Scan for the cell matching the given text and deliver its [X, Y] coordinate at center. 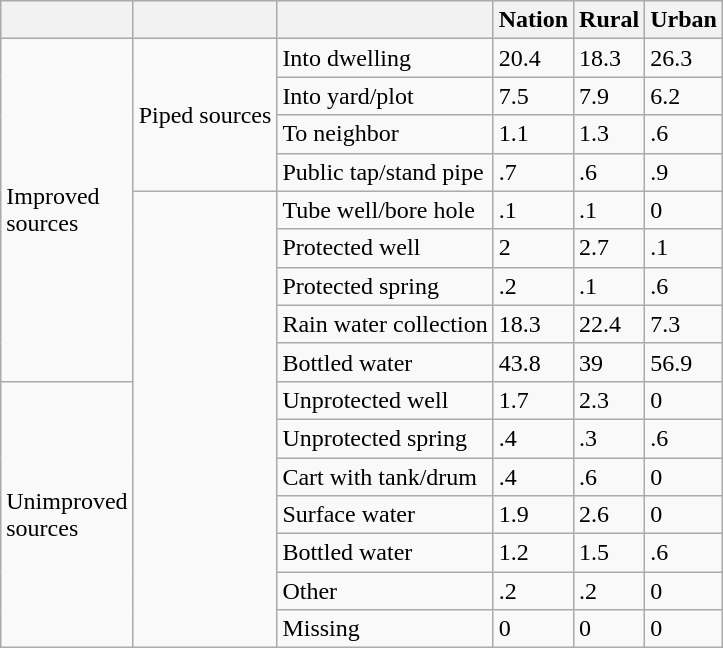
1.1 [533, 134]
56.9 [684, 362]
22.4 [610, 324]
Unimprovedsources [67, 514]
Nation [533, 20]
39 [610, 362]
1.5 [610, 553]
2.3 [610, 400]
.7 [533, 172]
Public tap/stand pipe [385, 172]
Unprotected spring [385, 438]
26.3 [684, 58]
7.5 [533, 96]
1.2 [533, 553]
Piped sources [205, 115]
Urban [684, 20]
Tube well/bore hole [385, 210]
Unprotected well [385, 400]
Other [385, 591]
Protected well [385, 248]
2.6 [610, 515]
6.2 [684, 96]
43.8 [533, 362]
Missing [385, 629]
Improvedsources [67, 210]
Surface water [385, 515]
Cart with tank/drum [385, 477]
2.7 [610, 248]
7.9 [610, 96]
Rain water collection [385, 324]
2 [533, 248]
7.3 [684, 324]
Protected spring [385, 286]
Into yard/plot [385, 96]
To neighbor [385, 134]
.9 [684, 172]
1.3 [610, 134]
Rural [610, 20]
Into dwelling [385, 58]
1.9 [533, 515]
1.7 [533, 400]
20.4 [533, 58]
.3 [610, 438]
